Return the [x, y] coordinate for the center point of the cell that contains the specified text.  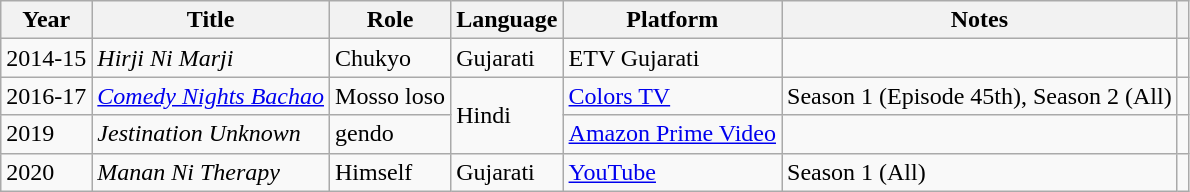
Manan Ni Therapy [211, 172]
Role [390, 20]
Hirji Ni Marji [211, 58]
ETV Gujarati [672, 58]
2016-17 [46, 96]
YouTube [672, 172]
Chukyo [390, 58]
gendo [390, 134]
Mosso loso [390, 96]
Colors TV [672, 96]
Hindi [507, 115]
Title [211, 20]
2019 [46, 134]
Platform [672, 20]
2020 [46, 172]
Jestination Unknown [211, 134]
Language [507, 20]
Himself [390, 172]
Season 1 (All) [980, 172]
Amazon Prime Video [672, 134]
Comedy Nights Bachao [211, 96]
Year [46, 20]
Season 1 (Episode 45th), Season 2 (All) [980, 96]
2014-15 [46, 58]
Notes [980, 20]
